Pinpoint the cell where the given text exists, returning its (X, Y) midpoint coordinate. 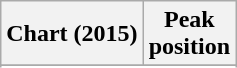
Peakposition (189, 34)
Chart (2015) (72, 34)
